Capture the cell that displays the provided text and extract its (x, y) central coordinate. 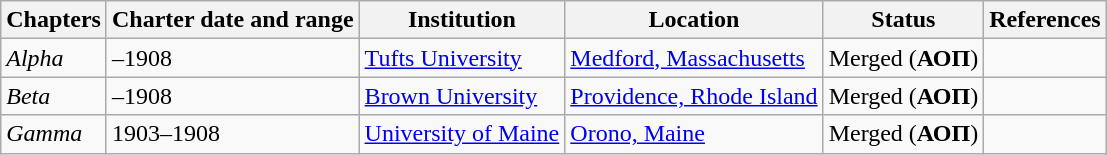
Tufts University (462, 58)
Status (904, 20)
Location (694, 20)
Gamma (54, 134)
Providence, Rhode Island (694, 96)
1903–1908 (232, 134)
Alpha (54, 58)
Beta (54, 96)
Medford, Massachusetts (694, 58)
Brown University (462, 96)
Institution (462, 20)
References (1046, 20)
University of Maine (462, 134)
Chapters (54, 20)
Orono, Maine (694, 134)
Charter date and range (232, 20)
